Return [X, Y] of the center of cell containing provided text 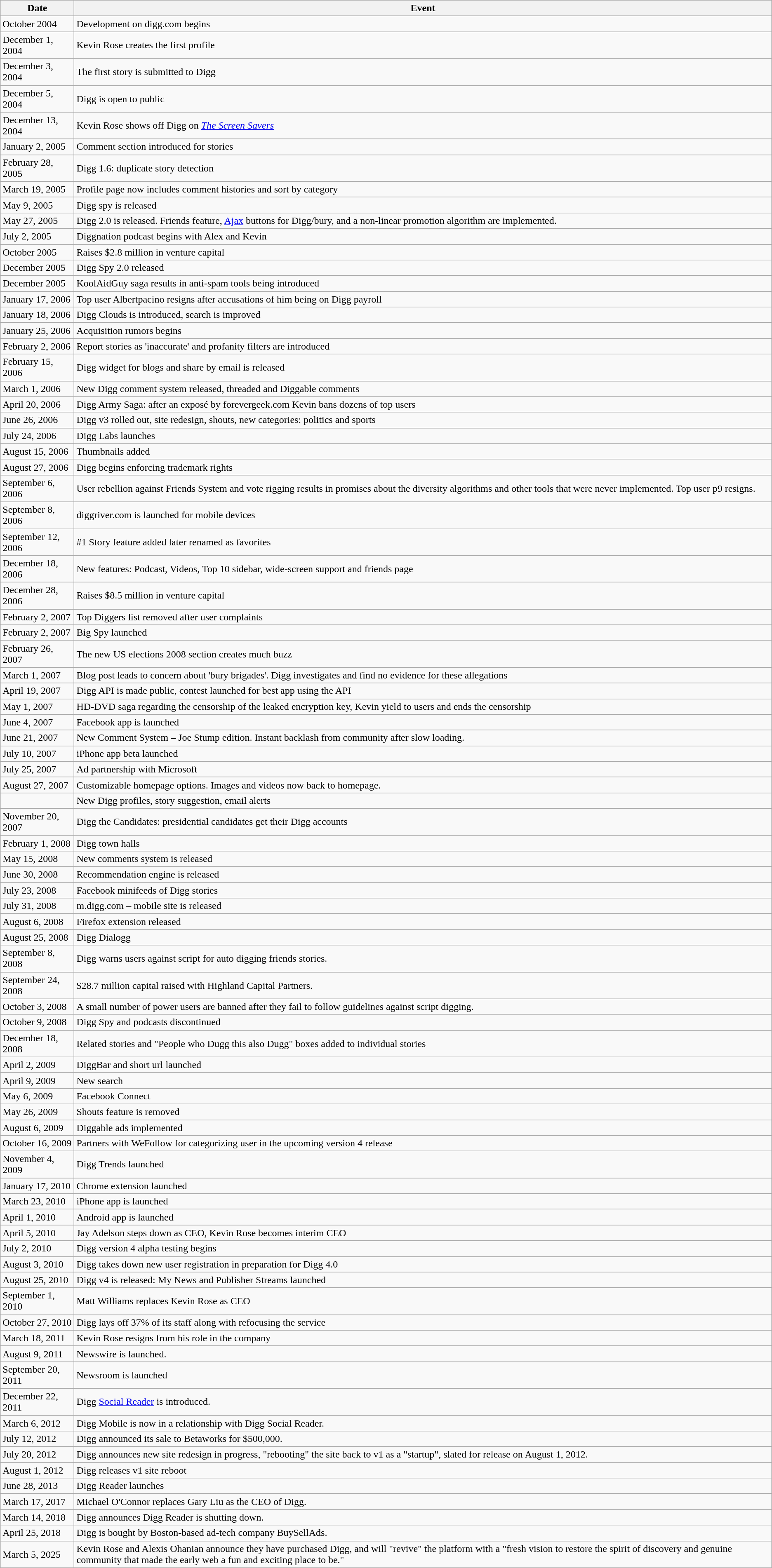
$28.7 million capital raised with Highland Capital Partners. [423, 985]
Digg Labs launches [423, 436]
January 2, 2005 [37, 147]
Related stories and "People who Dugg this also Dugg" boxes added to individual stories [423, 1044]
Profile page now includes comment histories and sort by category [423, 189]
Michael O'Connor replaces Gary Liu as the CEO of Digg. [423, 1502]
August 6, 2009 [37, 1127]
November 4, 2009 [37, 1165]
Digg announces Digg Reader is shutting down. [423, 1517]
March 23, 2010 [37, 1202]
September 6, 2006 [37, 488]
New features: Podcast, Videos, Top 10 sidebar, wide-screen support and friends page [423, 569]
Digg Army Saga: after an exposé by forevergeek.com Kevin bans dozens of top users [423, 404]
Report stories as 'inaccurate' and profanity filters are introduced [423, 346]
#1 Story feature added later renamed as favorites [423, 542]
April 9, 2009 [37, 1080]
HD-DVD saga regarding the censorship of the leaked encryption key, Kevin yield to users and ends the censorship [423, 707]
May 27, 2005 [37, 221]
January 17, 2006 [37, 299]
Ad partnership with Microsoft [423, 769]
Firefox extension released [423, 922]
July 25, 2007 [37, 769]
February 28, 2005 [37, 168]
January 18, 2006 [37, 315]
August 1, 2012 [37, 1470]
July 24, 2006 [37, 436]
December 1, 2004 [37, 45]
Digg is bought by Boston-based ad-tech company BuySellAds. [423, 1533]
Digg warns users against script for auto digging friends stories. [423, 959]
May 9, 2005 [37, 205]
Digg v4 is released: My News and Publisher Streams launched [423, 1280]
July 10, 2007 [37, 753]
October 3, 2008 [37, 1007]
November 20, 2007 [37, 822]
The first story is submitted to Digg [423, 72]
New Digg comment system released, threaded and Diggable comments [423, 389]
New Comment System – Joe Stump edition. Instant backlash from community after slow loading. [423, 738]
April 19, 2007 [37, 691]
August 27, 2006 [37, 467]
June 26, 2006 [37, 420]
KoolAidGuy saga results in anti-spam tools being introduced [423, 284]
April 20, 2006 [37, 404]
March 1, 2006 [37, 389]
Newsroom is launched [423, 1375]
August 6, 2008 [37, 922]
Digg Clouds is introduced, search is improved [423, 315]
Matt Williams replaces Kevin Rose as CEO [423, 1301]
May 1, 2007 [37, 707]
March 18, 2011 [37, 1338]
December 22, 2011 [37, 1401]
Customizable homepage options. Images and videos now back to homepage. [423, 785]
July 2, 2005 [37, 236]
Acquisition rumors begins [423, 331]
Android app is launched [423, 1217]
Digg Social Reader is introduced. [423, 1401]
Partners with WeFollow for categorizing user in the upcoming version 4 release [423, 1143]
September 8, 2006 [37, 515]
Digg is open to public [423, 99]
Digg widget for blogs and share by email is released [423, 368]
Digg lays off 37% of its staff along with refocusing the service [423, 1322]
Kevin Rose resigns from his role in the company [423, 1338]
June 28, 2013 [37, 1486]
April 25, 2018 [37, 1533]
July 2, 2010 [37, 1249]
Newswire is launched. [423, 1354]
Digg Trends launched [423, 1165]
m.digg.com – mobile site is released [423, 906]
Digg town halls [423, 843]
January 25, 2006 [37, 331]
Development on digg.com begins [423, 24]
August 25, 2010 [37, 1280]
Blog post leads to concern about 'bury brigades'. Digg investigates and find no evidence for these allegations [423, 675]
Digg announces new site redesign in progress, "rebooting" the site back to v1 as a "startup", slated for release on August 1, 2012. [423, 1455]
April 5, 2010 [37, 1233]
Digg API is made public, contest launched for best app using the API [423, 691]
The new US elections 2008 section creates much buzz [423, 654]
Digg announced its sale to Betaworks for $500,000. [423, 1439]
August 27, 2007 [37, 785]
March 5, 2025 [37, 1554]
Event [423, 8]
October 16, 2009 [37, 1143]
Digg Reader launches [423, 1486]
Digg takes down new user registration in preparation for Digg 4.0 [423, 1264]
September 8, 2008 [37, 959]
July 20, 2012 [37, 1455]
March 6, 2012 [37, 1423]
Recommendation engine is released [423, 875]
Digg 1.6: duplicate story detection [423, 168]
December 18, 2006 [37, 569]
DiggBar and short url launched [423, 1065]
September 1, 2010 [37, 1301]
February 2, 2006 [37, 346]
Date [37, 8]
Diggable ads implemented [423, 1127]
Digg 2.0 is released. Friends feature, Ajax buttons for Digg/bury, and a non-linear promotion algorithm are implemented. [423, 221]
October 2005 [37, 252]
February 15, 2006 [37, 368]
Facebook Connect [423, 1096]
June 21, 2007 [37, 738]
February 1, 2008 [37, 843]
Top Diggers list removed after user complaints [423, 617]
August 25, 2008 [37, 937]
Comment section introduced for stories [423, 147]
July 31, 2008 [37, 906]
July 12, 2012 [37, 1439]
Shouts feature is removed [423, 1112]
Chrome extension launched [423, 1186]
December 28, 2006 [37, 596]
Raises $8.5 million in venture capital [423, 596]
Digg Spy and podcasts discontinued [423, 1022]
Kevin Rose shows off Digg on The Screen Savers [423, 125]
April 1, 2010 [37, 1217]
iPhone app is launched [423, 1202]
July 23, 2008 [37, 890]
Top user Albertpacino resigns after accusations of him being on Digg payroll [423, 299]
diggriver.com is launched for mobile devices [423, 515]
June 4, 2007 [37, 722]
Raises $2.8 million in venture capital [423, 252]
December 3, 2004 [37, 72]
Digg the Candidates: presidential candidates get their Digg accounts [423, 822]
January 17, 2010 [37, 1186]
iPhone app beta launched [423, 753]
Facebook minifeeds of Digg stories [423, 890]
April 2, 2009 [37, 1065]
Thumbnails added [423, 451]
Digg Spy 2.0 released [423, 268]
New comments system is released [423, 859]
March 19, 2005 [37, 189]
August 15, 2006 [37, 451]
September 12, 2006 [37, 542]
October 9, 2008 [37, 1022]
May 26, 2009 [37, 1112]
June 30, 2008 [37, 875]
Digg v3 rolled out, site redesign, shouts, new categories: politics and sports [423, 420]
August 3, 2010 [37, 1264]
March 1, 2007 [37, 675]
October 2004 [37, 24]
August 9, 2011 [37, 1354]
December 18, 2008 [37, 1044]
May 15, 2008 [37, 859]
December 5, 2004 [37, 99]
Big Spy launched [423, 633]
Jay Adelson steps down as CEO, Kevin Rose becomes interim CEO [423, 1233]
March 14, 2018 [37, 1517]
New Digg profiles, story suggestion, email alerts [423, 800]
Digg begins enforcing trademark rights [423, 467]
Kevin Rose creates the first profile [423, 45]
May 6, 2009 [37, 1096]
September 20, 2011 [37, 1375]
Digg Mobile is now in a relationship with Digg Social Reader. [423, 1423]
February 26, 2007 [37, 654]
September 24, 2008 [37, 985]
October 27, 2010 [37, 1322]
Digg spy is released [423, 205]
A small number of power users are banned after they fail to follow guidelines against script digging. [423, 1007]
New search [423, 1080]
March 17, 2017 [37, 1502]
Digg Dialogg [423, 937]
December 13, 2004 [37, 125]
Facebook app is launched [423, 722]
Digg releases v1 site reboot [423, 1470]
Diggnation podcast begins with Alex and Kevin [423, 236]
Digg version 4 alpha testing begins [423, 1249]
